Provide the (x, y) coordinate of the cell's center where the given text is located.  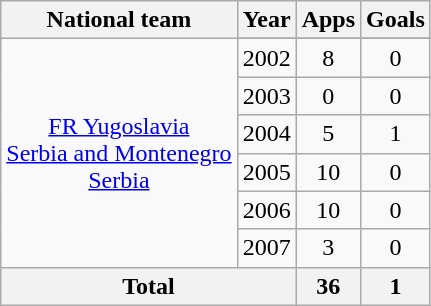
2005 (266, 172)
Total (148, 286)
Goals (396, 20)
2002 (266, 58)
2003 (266, 96)
36 (328, 286)
Apps (328, 20)
5 (328, 134)
FR YugoslaviaSerbia and MontenegroSerbia (119, 153)
2006 (266, 210)
Year (266, 20)
8 (328, 58)
2004 (266, 134)
2007 (266, 248)
National team (119, 20)
3 (328, 248)
